Pinpoint the cell where the given text exists, returning its [X, Y] midpoint coordinate. 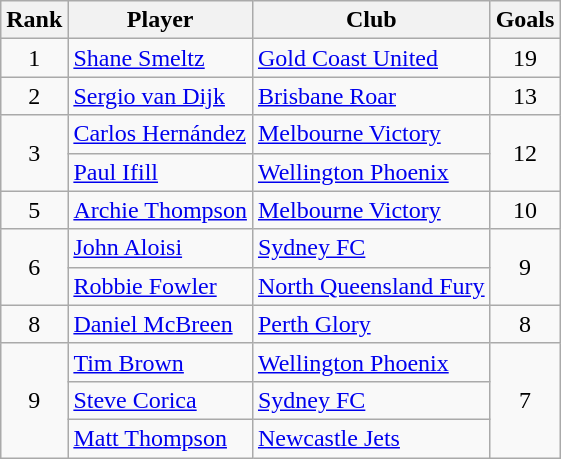
2 [34, 96]
Perth Glory [371, 324]
Club [371, 20]
1 [34, 58]
Paul Ifill [160, 172]
Carlos Hernández [160, 134]
Rank [34, 20]
Steve Corica [160, 400]
Archie Thompson [160, 210]
Gold Coast United [371, 58]
12 [525, 153]
North Queensland Fury [371, 286]
John Aloisi [160, 248]
Daniel McBreen [160, 324]
Sergio van Dijk [160, 96]
Shane Smeltz [160, 58]
Tim Brown [160, 362]
Player [160, 20]
13 [525, 96]
5 [34, 210]
Robbie Fowler [160, 286]
10 [525, 210]
19 [525, 58]
6 [34, 267]
3 [34, 153]
Goals [525, 20]
Matt Thompson [160, 438]
Brisbane Roar [371, 96]
7 [525, 400]
Newcastle Jets [371, 438]
